Locate the cell with the specified text and output its (X, Y) center coordinate. 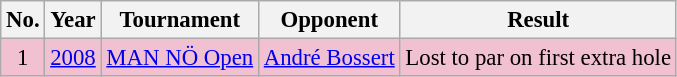
1 (23, 58)
No. (23, 20)
Year (73, 20)
2008 (73, 58)
Opponent (329, 20)
Tournament (180, 20)
André Bossert (329, 58)
MAN NÖ Open (180, 58)
Lost to par on first extra hole (538, 58)
Result (538, 20)
